Extract the (x, y) coordinate from the center of the cell holding the provided text.  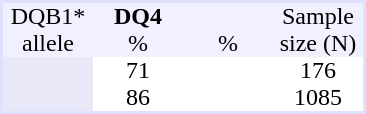
86 (138, 98)
allele (48, 44)
DQ4 (138, 16)
176 (318, 70)
1085 (318, 98)
Sample (318, 16)
71 (138, 70)
size (N) (318, 44)
DQB1* (48, 16)
